Capture the cell that displays the provided text and extract its [x, y] central coordinate. 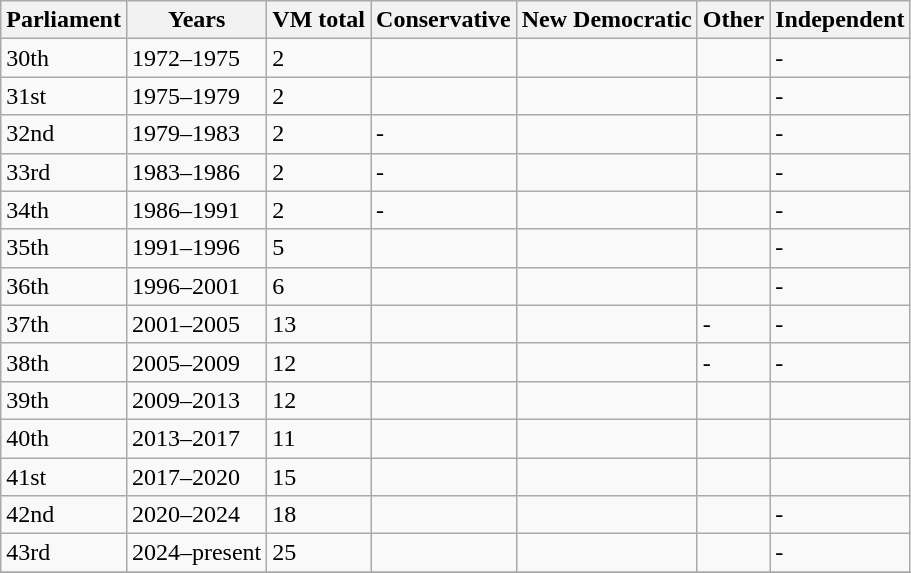
43rd [64, 553]
25 [319, 553]
36th [64, 286]
1975–1979 [196, 96]
1991–1996 [196, 248]
35th [64, 248]
18 [319, 515]
5 [319, 248]
39th [64, 400]
33rd [64, 172]
2013–2017 [196, 438]
41st [64, 477]
New Democratic [606, 20]
1983–1986 [196, 172]
Parliament [64, 20]
1996–2001 [196, 286]
Years [196, 20]
2005–2009 [196, 362]
1979–1983 [196, 134]
2024–present [196, 553]
Independent [840, 20]
40th [64, 438]
11 [319, 438]
42nd [64, 515]
2020–2024 [196, 515]
2009–2013 [196, 400]
32nd [64, 134]
34th [64, 210]
1972–1975 [196, 58]
38th [64, 362]
37th [64, 324]
13 [319, 324]
6 [319, 286]
30th [64, 58]
15 [319, 477]
VM total [319, 20]
2001–2005 [196, 324]
Conservative [444, 20]
Other [733, 20]
1986–1991 [196, 210]
2017–2020 [196, 477]
31st [64, 96]
